Find where the given text appears and provide that cell's center as [X, Y] coordinate. 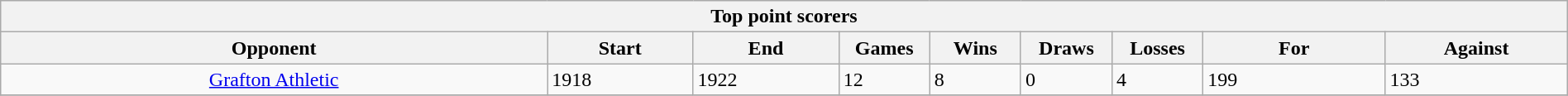
Against [1476, 48]
Grafton Athletic [275, 79]
Draws [1066, 48]
0 [1066, 79]
1922 [766, 79]
Wins [975, 48]
Top point scorers [784, 17]
End [766, 48]
12 [884, 79]
1918 [620, 79]
4 [1157, 79]
For [1294, 48]
Start [620, 48]
133 [1476, 79]
199 [1294, 79]
Opponent [275, 48]
Losses [1157, 48]
8 [975, 79]
Games [884, 48]
